From the cell containing the given text, extract its center point as (x, y) coordinate. 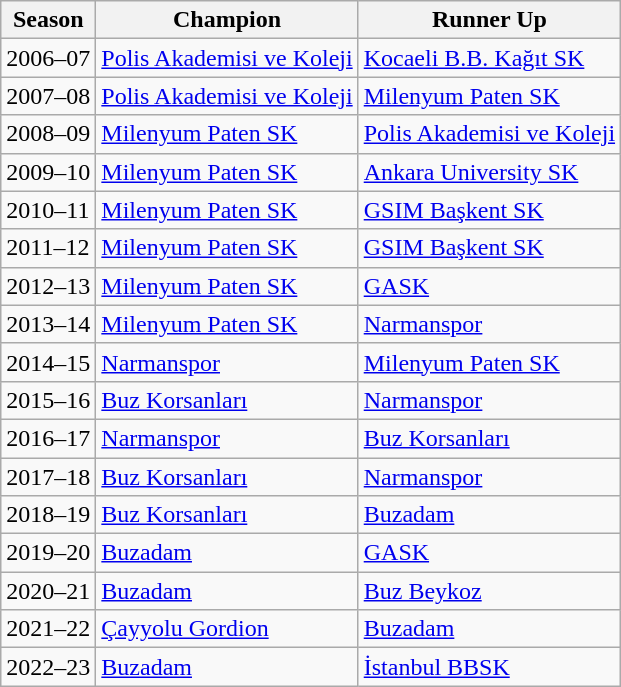
2015–16 (48, 400)
2018–19 (48, 515)
2012–13 (48, 286)
2010–11 (48, 210)
2007–08 (48, 96)
Buz Beykoz (489, 591)
Çayyolu Gordion (227, 629)
Ankara University SK (489, 172)
2017–18 (48, 477)
2013–14 (48, 324)
2014–15 (48, 362)
2020–21 (48, 591)
2022–23 (48, 667)
2016–17 (48, 438)
Champion (227, 20)
2021–22 (48, 629)
2019–20 (48, 553)
2009–10 (48, 172)
İstanbul BBSK (489, 667)
2011–12 (48, 248)
2008–09 (48, 134)
2006–07 (48, 58)
Runner Up (489, 20)
Kocaeli B.B. Kağıt SK (489, 58)
Season (48, 20)
